Find where the given text appears and provide that cell's center as (X, Y) coordinate. 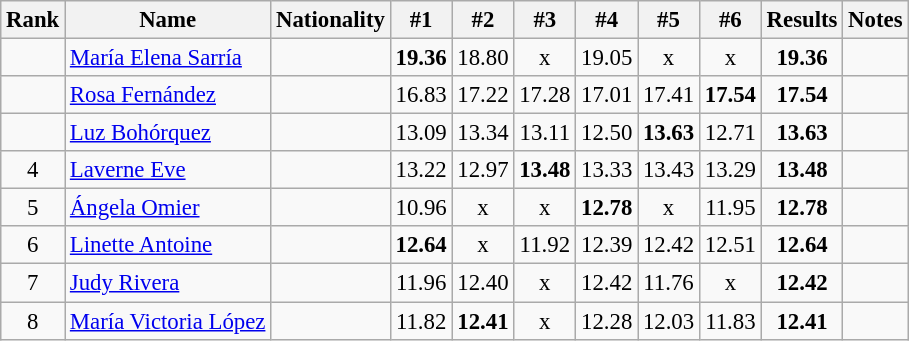
11.76 (669, 283)
Nationality (330, 20)
11.92 (545, 245)
11.83 (730, 321)
17.28 (545, 95)
17.01 (607, 95)
12.50 (607, 133)
13.11 (545, 133)
María Elena Sarría (168, 58)
11.95 (730, 208)
Linette Antoine (168, 245)
Notes (876, 20)
10.96 (421, 208)
13.22 (421, 170)
#5 (669, 20)
11.82 (421, 321)
13.33 (607, 170)
María Victoria López (168, 321)
6 (33, 245)
17.41 (669, 95)
12.03 (669, 321)
Rosa Fernández (168, 95)
#6 (730, 20)
12.39 (607, 245)
12.40 (483, 283)
13.29 (730, 170)
12.51 (730, 245)
13.09 (421, 133)
11.96 (421, 283)
Judy Rivera (168, 283)
Ángela Omier (168, 208)
8 (33, 321)
12.97 (483, 170)
4 (33, 170)
19.05 (607, 58)
#1 (421, 20)
#3 (545, 20)
#2 (483, 20)
18.80 (483, 58)
16.83 (421, 95)
13.34 (483, 133)
Results (802, 20)
Laverne Eve (168, 170)
7 (33, 283)
Name (168, 20)
12.28 (607, 321)
13.43 (669, 170)
17.22 (483, 95)
5 (33, 208)
Rank (33, 20)
#4 (607, 20)
12.71 (730, 133)
Luz Bohórquez (168, 133)
